Pinpoint the cell where the given text exists, returning its [x, y] midpoint coordinate. 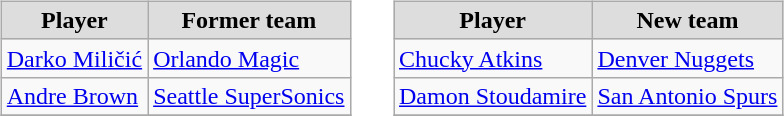
Former team [249, 20]
Seattle SuperSonics [249, 96]
New team [688, 20]
Andre Brown [74, 96]
Darko Miličić [74, 58]
Chucky Atkins [493, 58]
San Antonio Spurs [688, 96]
Orlando Magic [249, 58]
Damon Stoudamire [493, 96]
Denver Nuggets [688, 58]
